Search for the cell housing the specified text and yield its [X, Y] center coordinate. 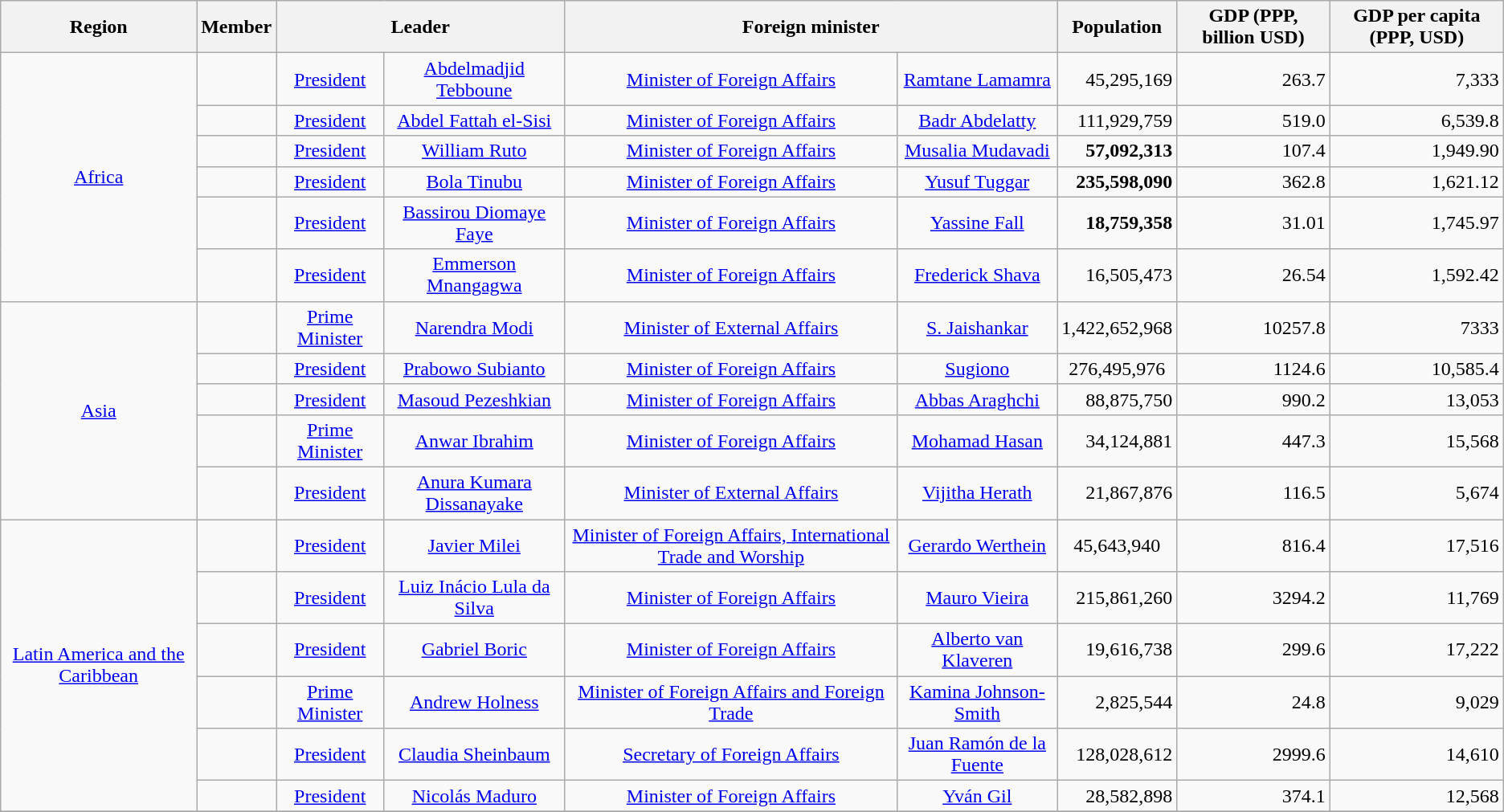
Region [99, 27]
107.4 [1253, 151]
Nicolás Maduro [474, 796]
Minister of Foreign Affairs and Foreign Trade [731, 702]
31.01 [1253, 223]
128,028,612 [1117, 755]
Population [1117, 27]
111,929,759 [1117, 120]
57,092,313 [1117, 151]
10,585.4 [1416, 369]
2999.6 [1253, 755]
Yván Gil [977, 796]
447.3 [1253, 440]
Bola Tinubu [474, 182]
Mohamad Hasan [977, 440]
William Ruto [474, 151]
3294.2 [1253, 598]
S. Jaishankar [977, 328]
Africa [99, 177]
34,124,881 [1117, 440]
Alberto van Klaveren [977, 651]
17,516 [1416, 545]
Anwar Ibrahim [474, 440]
1,949.90 [1416, 151]
362.8 [1253, 182]
45,295,169 [1117, 79]
18,759,358 [1117, 223]
263.7 [1253, 79]
10257.8 [1253, 328]
Ramtane Lamamra [977, 79]
9,029 [1416, 702]
12,568 [1416, 796]
1,745.97 [1416, 223]
116.5 [1253, 493]
6,539.8 [1416, 120]
Secretary of Foreign Affairs [731, 755]
17,222 [1416, 651]
13,053 [1416, 399]
Leader [421, 27]
816.4 [1253, 545]
Luiz Inácio Lula da Silva [474, 598]
Gerardo Werthein [977, 545]
Musalia Mudavadi [977, 151]
Bassirou Diomaye Faye [474, 223]
1,422,652,968 [1117, 328]
276,495,976 [1117, 369]
215,861,260 [1117, 598]
11,769 [1416, 598]
Masoud Pezeshkian [474, 399]
Yassine Fall [977, 223]
GDP (PPP, billion USD) [1253, 27]
5,674 [1416, 493]
Anura Kumara Dissanayake [474, 493]
Abdel Fattah el-Sisi [474, 120]
26.54 [1253, 275]
Claudia Sheinbaum [474, 755]
Foreign minister [811, 27]
21,867,876 [1117, 493]
Asia [99, 410]
Frederick Shava [977, 275]
15,568 [1416, 440]
88,875,750 [1117, 399]
Andrew Holness [474, 702]
235,598,090 [1117, 182]
24.8 [1253, 702]
Javier Milei [474, 545]
Prabowo Subianto [474, 369]
299.6 [1253, 651]
1,592.42 [1416, 275]
Latin America and the Caribbean [99, 665]
Minister of Foreign Affairs, International Trade and Worship [731, 545]
7,333 [1416, 79]
28,582,898 [1117, 796]
Badr Abdelatty [977, 120]
Yusuf Tuggar [977, 182]
Gabriel Boric [474, 651]
Narendra Modi [474, 328]
Member [236, 27]
14,610 [1416, 755]
2,825,544 [1117, 702]
7333 [1416, 328]
Juan Ramón de la Fuente [977, 755]
Vijitha Herath [977, 493]
GDP per capita (PPP, USD) [1416, 27]
19,616,738 [1117, 651]
16,505,473 [1117, 275]
519.0 [1253, 120]
1124.6 [1253, 369]
Abdelmadjid Tebboune [474, 79]
45,643,940 [1117, 545]
Kamina Johnson-Smith [977, 702]
374.1 [1253, 796]
Sugiono [977, 369]
Emmerson Mnangagwa [474, 275]
Mauro Vieira [977, 598]
990.2 [1253, 399]
Abbas Araghchi [977, 399]
1,621.12 [1416, 182]
